Pinpoint the cell where the given text exists, returning its [X, Y] midpoint coordinate. 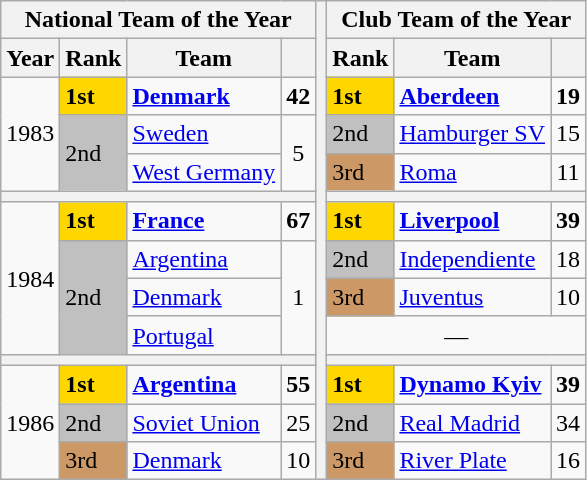
— [456, 335]
67 [298, 221]
Real Madrid [472, 423]
1986 [30, 422]
France [204, 221]
Hamburger SV [472, 134]
Sweden [204, 134]
1 [298, 297]
Juventus [472, 297]
25 [298, 423]
18 [568, 259]
5 [298, 153]
Year [30, 58]
River Plate [472, 461]
55 [298, 384]
National Team of the Year [158, 20]
Liverpool [472, 221]
Independiente [472, 259]
Club Team of the Year [456, 20]
Dynamo Kyiv [472, 384]
42 [298, 96]
Soviet Union [204, 423]
15 [568, 134]
1983 [30, 134]
Roma [472, 172]
19 [568, 96]
West Germany [204, 172]
11 [568, 172]
34 [568, 423]
1984 [30, 278]
16 [568, 461]
Portugal [204, 335]
Aberdeen [472, 96]
